Return the [X, Y] coordinate for the center point of the cell that contains the specified text.  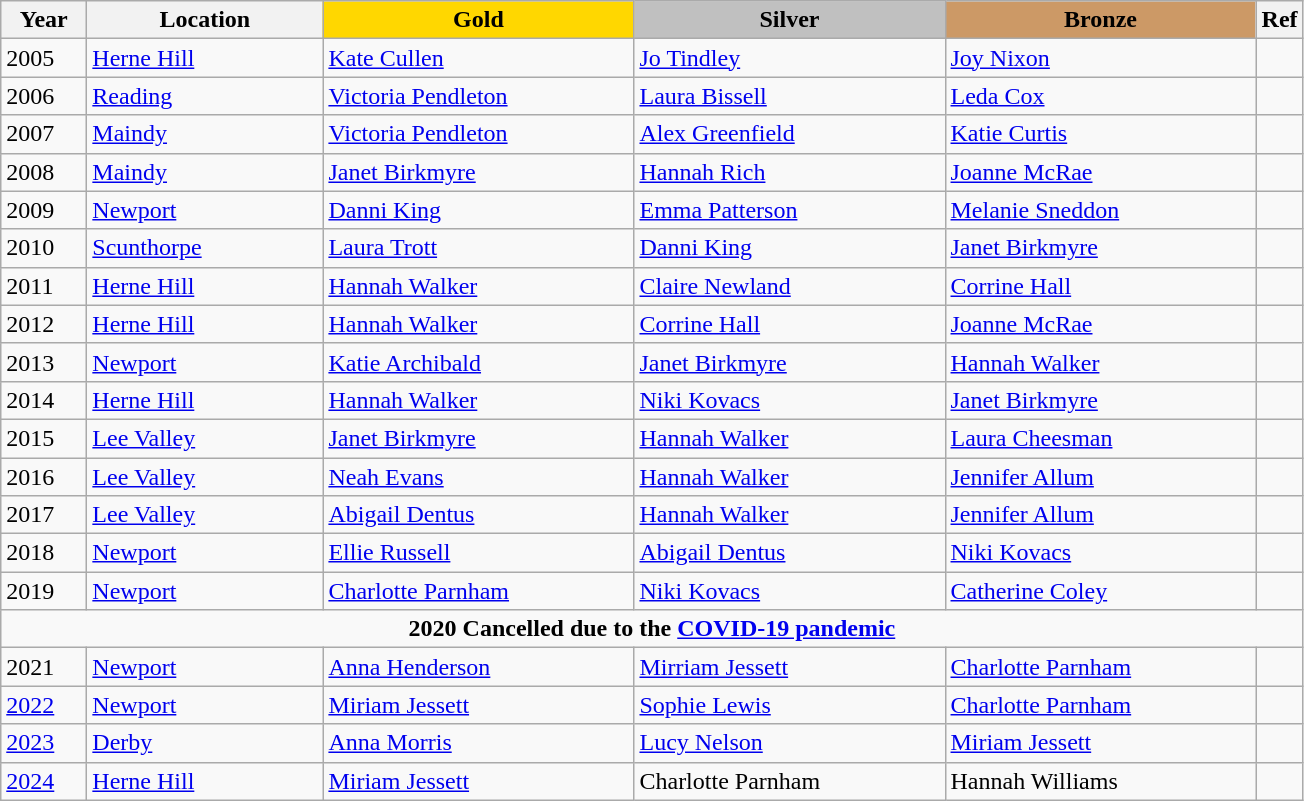
2023 [44, 743]
Melanie Sneddon [1100, 210]
2022 [44, 705]
2018 [44, 553]
Bronze [1100, 20]
Anna Morris [478, 743]
2010 [44, 248]
2007 [44, 134]
Catherine Coley [1100, 591]
2020 Cancelled due to the COVID-19 pandemic [652, 629]
Hannah Rich [790, 172]
2019 [44, 591]
Sophie Lewis [790, 705]
2016 [44, 477]
Location [205, 20]
Hannah Williams [1100, 781]
Lucy Nelson [790, 743]
Ref [1280, 20]
2024 [44, 781]
2011 [44, 286]
Katie Curtis [1100, 134]
Joy Nixon [1100, 58]
Katie Archibald [478, 362]
Anna Henderson [478, 667]
Scunthorpe [205, 248]
2009 [44, 210]
Silver [790, 20]
Laura Trott [478, 248]
Alex Greenfield [790, 134]
Jo Tindley [790, 58]
Year [44, 20]
2012 [44, 324]
Neah Evans [478, 477]
2015 [44, 438]
2006 [44, 96]
2005 [44, 58]
Gold [478, 20]
2014 [44, 400]
Kate Cullen [478, 58]
Reading [205, 96]
Derby [205, 743]
Leda Cox [1100, 96]
2008 [44, 172]
Claire Newland [790, 286]
Laura Bissell [790, 96]
2017 [44, 515]
Emma Patterson [790, 210]
Ellie Russell [478, 553]
2013 [44, 362]
Laura Cheesman [1100, 438]
Mirriam Jessett [790, 667]
2021 [44, 667]
